For the text-containing cell, return its midpoint in (X, Y) coordinate format. 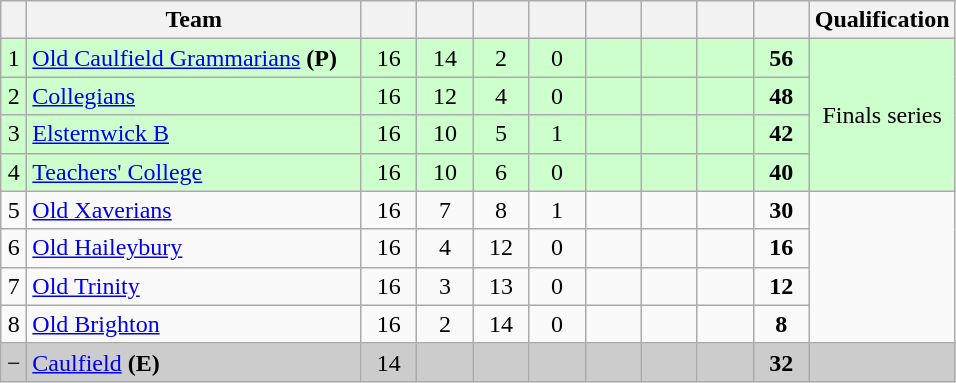
Qualification (882, 20)
Old Trinity (194, 286)
48 (781, 96)
32 (781, 362)
Old Brighton (194, 324)
40 (781, 172)
30 (781, 210)
13 (501, 286)
Caulfield (E) (194, 362)
42 (781, 134)
Teachers' College (194, 172)
56 (781, 58)
Team (194, 20)
Old Caulfield Grammarians (P) (194, 58)
− (14, 362)
Elsternwick B (194, 134)
Collegians (194, 96)
Old Haileybury (194, 248)
Finals series (882, 115)
Old Xaverians (194, 210)
